Search for the cell housing the specified text and yield its (x, y) center coordinate. 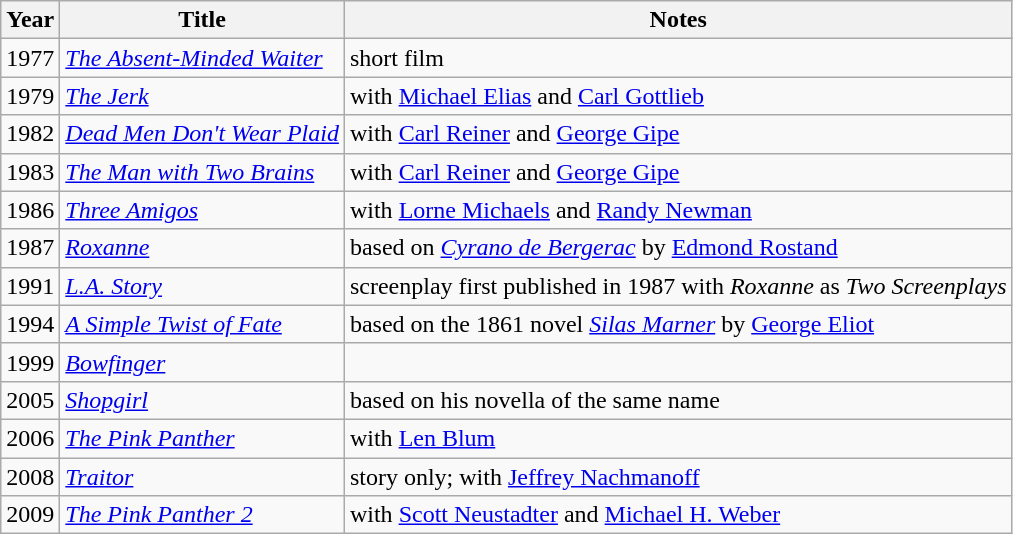
with Michael Elias and Carl Gottlieb (678, 96)
with Scott Neustadter and Michael H. Weber (678, 515)
2008 (30, 477)
based on the 1861 novel Silas Marner by George Eliot (678, 324)
1994 (30, 324)
short film (678, 58)
2005 (30, 400)
based on Cyrano de Bergerac by Edmond Rostand (678, 248)
based on his novella of the same name (678, 400)
The Man with Two Brains (202, 172)
story only; with Jeffrey Nachmanoff (678, 477)
Bowfinger (202, 362)
Dead Men Don't Wear Plaid (202, 134)
1977 (30, 58)
Notes (678, 20)
with Lorne Michaels and Randy Newman (678, 210)
1979 (30, 96)
L.A. Story (202, 286)
1991 (30, 286)
Roxanne (202, 248)
2006 (30, 438)
Year (30, 20)
screenplay first published in 1987 with Roxanne as Two Screenplays (678, 286)
1983 (30, 172)
1982 (30, 134)
The Jerk (202, 96)
1987 (30, 248)
Shopgirl (202, 400)
Traitor (202, 477)
1986 (30, 210)
The Absent-Minded Waiter (202, 58)
Three Amigos (202, 210)
A Simple Twist of Fate (202, 324)
with Len Blum (678, 438)
Title (202, 20)
The Pink Panther 2 (202, 515)
1999 (30, 362)
The Pink Panther (202, 438)
2009 (30, 515)
